Output the (X, Y) coordinate of the center of the cell containing the given text.  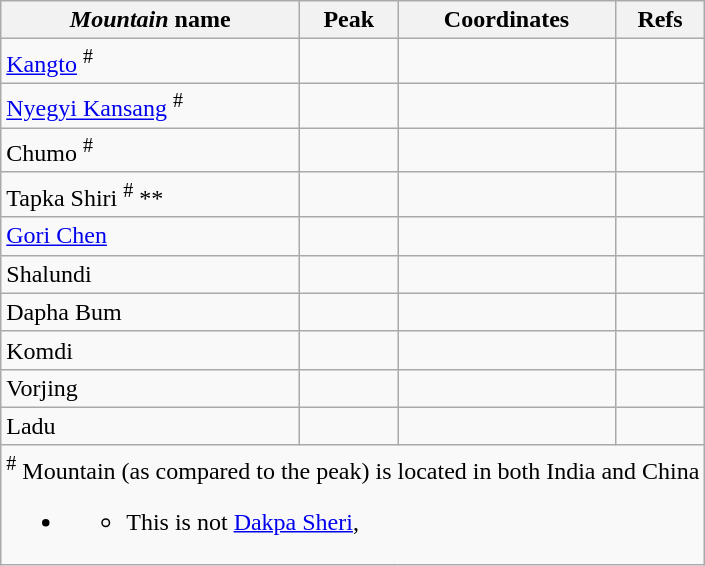
Chumo # (150, 150)
Coordinates (506, 20)
Komdi (150, 350)
Gori Chen (150, 236)
Refs (660, 20)
Nyegyi Kansang # (150, 106)
Tapka Shiri # ** (150, 194)
Peak (349, 20)
Vorjing (150, 388)
Ladu (150, 426)
Kangto # (150, 62)
Mountain name (150, 20)
# Mountain (as compared to the peak) is located in both India and ChinaThis is not Dakpa Sheri, (353, 505)
Shalundi (150, 274)
Dapha Bum (150, 312)
